Pinpoint the cell where the given text exists, returning its (x, y) midpoint coordinate. 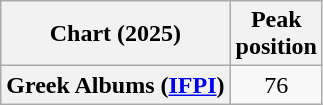
Peakposition (276, 34)
Greek Albums (IFPI) (116, 85)
76 (276, 85)
Chart (2025) (116, 34)
